Pinpoint the cell where the given text exists, returning its [X, Y] midpoint coordinate. 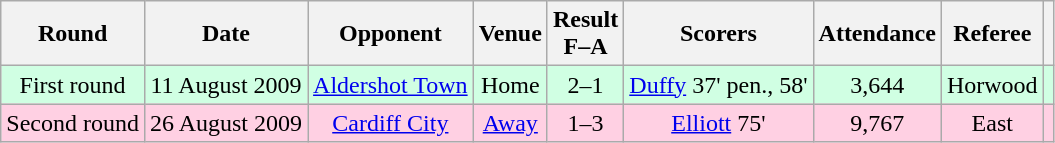
Cardiff City [391, 123]
Referee [992, 34]
Horwood [992, 85]
Elliott 75' [718, 123]
2–1 [585, 85]
Opponent [391, 34]
ResultF–A [585, 34]
3,644 [877, 85]
First round [73, 85]
Aldershot Town [391, 85]
9,767 [877, 123]
Venue [510, 34]
Duffy 37' pen., 58' [718, 85]
Away [510, 123]
1–3 [585, 123]
Attendance [877, 34]
Second round [73, 123]
26 August 2009 [226, 123]
East [992, 123]
11 August 2009 [226, 85]
Scorers [718, 34]
Date [226, 34]
Round [73, 34]
Home [510, 85]
